Identify which cell holds the provided text, then report its [x, y] central coordinate. 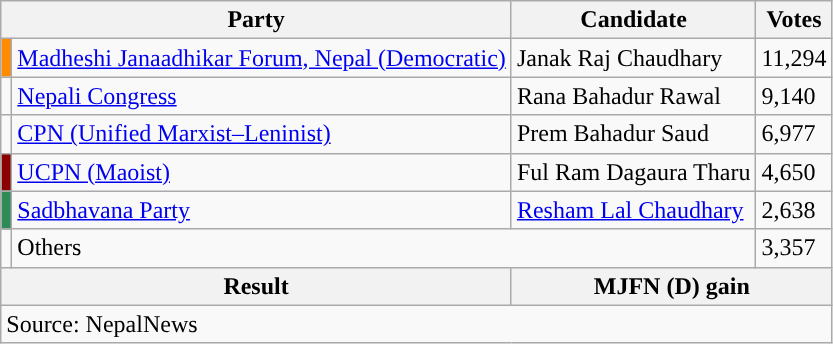
Nepali Congress [262, 96]
Votes [794, 20]
Prem Bahadur Saud [634, 134]
Madheshi Janaadhikar Forum, Nepal (Democratic) [262, 58]
Others [384, 248]
Ful Ram Dagaura Tharu [634, 172]
4,650 [794, 172]
UCPN (Maoist) [262, 172]
Resham Lal Chaudhary [634, 210]
Rana Bahadur Rawal [634, 96]
9,140 [794, 96]
Result [256, 286]
2,638 [794, 210]
MJFN (D) gain [672, 286]
CPN (Unified Marxist–Leninist) [262, 134]
11,294 [794, 58]
Source: NepalNews [416, 324]
Candidate [634, 20]
Janak Raj Chaudhary [634, 58]
3,357 [794, 248]
6,977 [794, 134]
Sadbhavana Party [262, 210]
Party [256, 20]
